Locate the cell with the specified text and output its [x, y] center coordinate. 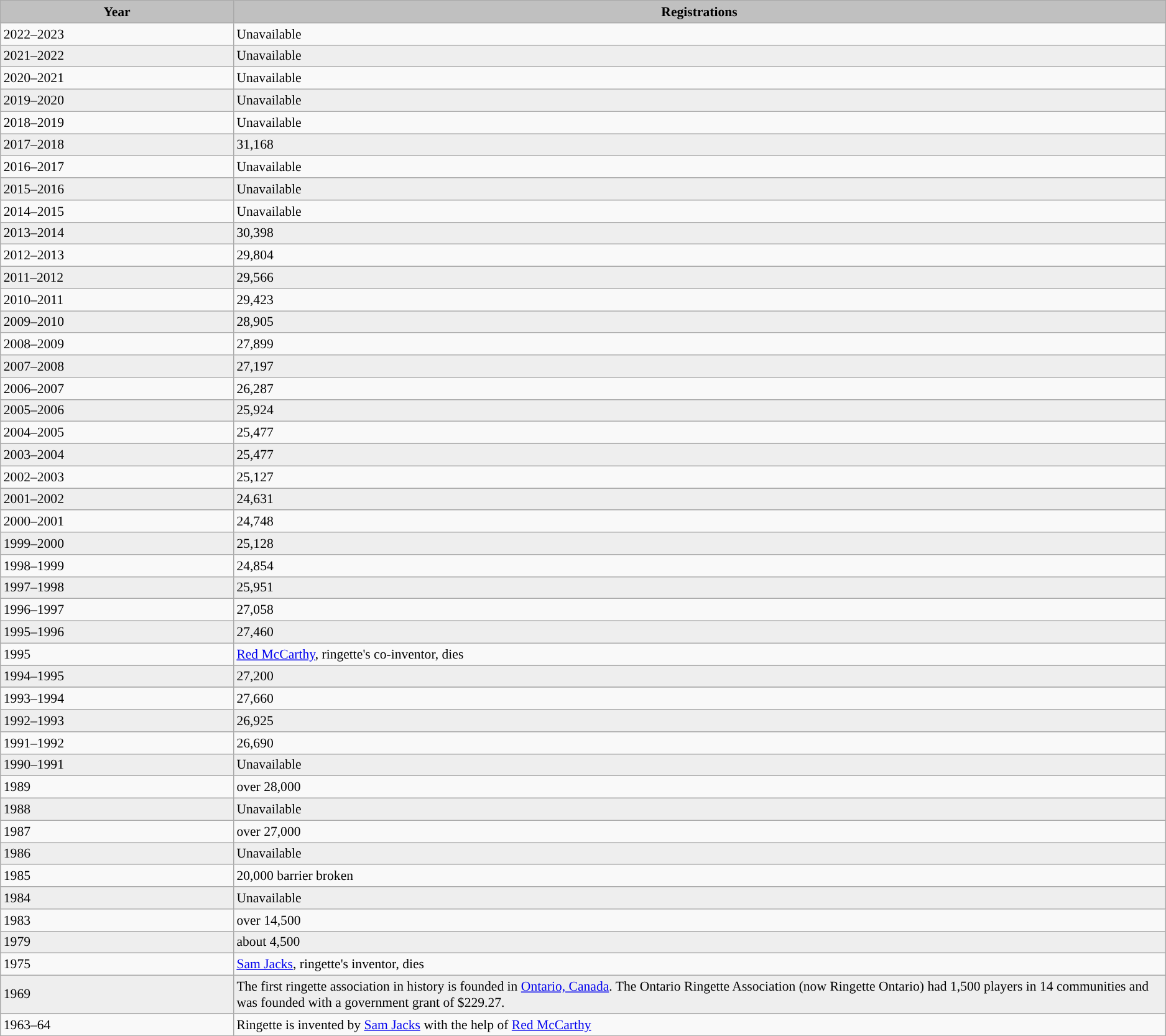
26,287 [699, 389]
Sam Jacks, ringette's inventor, dies [699, 964]
24,748 [699, 522]
2021–2022 [117, 56]
25,951 [699, 588]
about 4,500 [699, 942]
25,127 [699, 477]
2013–2014 [117, 233]
1996–1997 [117, 610]
1979 [117, 942]
over 14,500 [699, 920]
1987 [117, 831]
2015–2016 [117, 189]
1989 [117, 787]
2022–2023 [117, 34]
2014–2015 [117, 211]
1998–1999 [117, 566]
1988 [117, 810]
1995–1996 [117, 632]
1963–64 [117, 1025]
26,690 [699, 743]
1984 [117, 898]
Red McCarthy, ringette's co-inventor, dies [699, 654]
Ringette is invented by Sam Jacks with the help of Red McCarthy [699, 1025]
2018–2019 [117, 123]
30,398 [699, 233]
over 27,000 [699, 831]
1997–1998 [117, 588]
over 28,000 [699, 787]
27,200 [699, 677]
29,804 [699, 256]
25,128 [699, 543]
2008–2009 [117, 345]
28,905 [699, 322]
1992–1993 [117, 721]
2012–2013 [117, 256]
2000–2001 [117, 522]
2001–2002 [117, 499]
2006–2007 [117, 389]
Registrations [699, 12]
1995 [117, 654]
2020–2021 [117, 78]
1999–2000 [117, 543]
2009–2010 [117, 322]
29,566 [699, 278]
2019–2020 [117, 101]
2003–2004 [117, 455]
2016–2017 [117, 167]
27,058 [699, 610]
2002–2003 [117, 477]
1969 [117, 995]
27,660 [699, 699]
24,854 [699, 566]
2005–2006 [117, 410]
2007–2008 [117, 366]
Year [117, 12]
2017–2018 [117, 145]
1975 [117, 964]
1986 [117, 854]
1983 [117, 920]
31,168 [699, 145]
2011–2012 [117, 278]
2004–2005 [117, 433]
27,197 [699, 366]
20,000 barrier broken [699, 876]
29,423 [699, 300]
1990–1991 [117, 765]
24,631 [699, 499]
27,460 [699, 632]
26,925 [699, 721]
1994–1995 [117, 677]
1993–1994 [117, 699]
1991–1992 [117, 743]
2010–2011 [117, 300]
25,924 [699, 410]
27,899 [699, 345]
1985 [117, 876]
